Return [X, Y] of the center of cell containing provided text 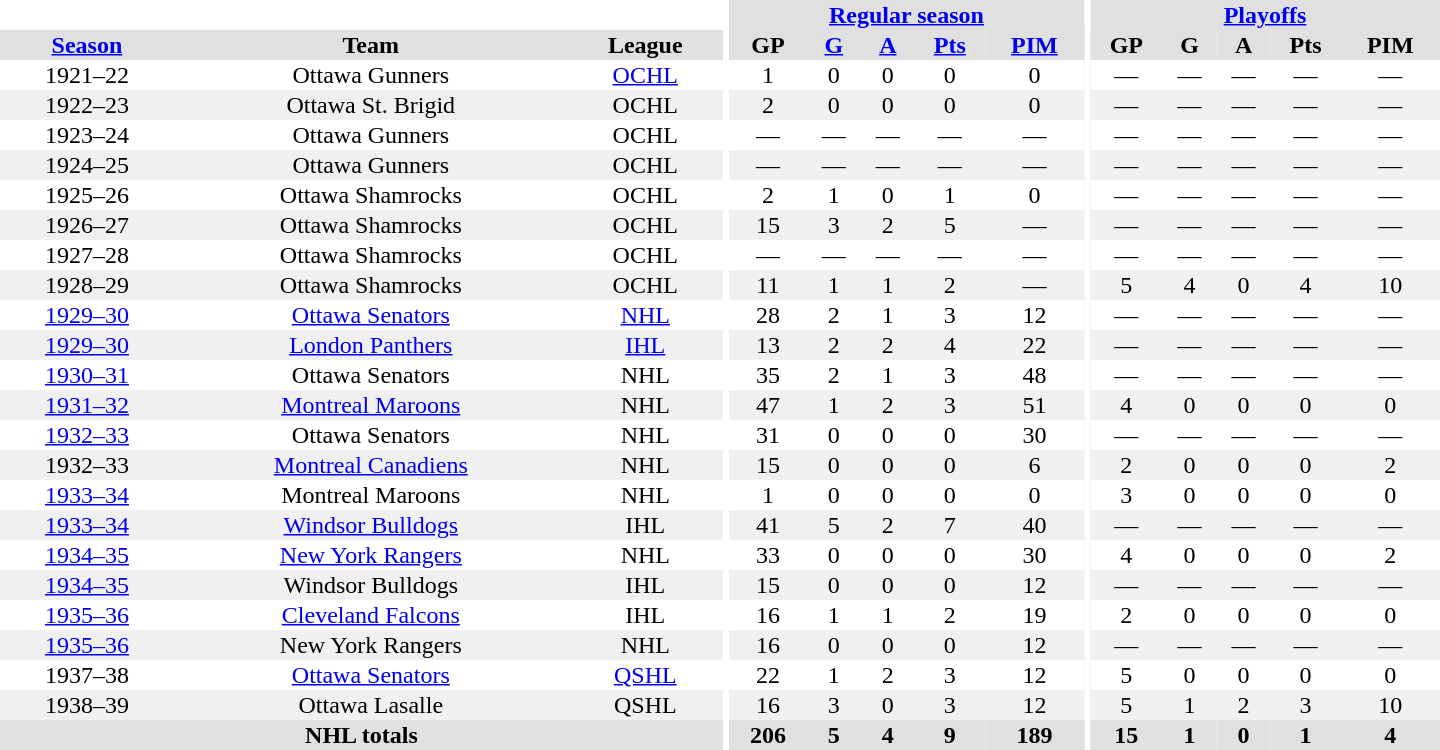
1925–26 [87, 195]
6 [1034, 465]
35 [768, 375]
Playoffs [1265, 15]
19 [1034, 615]
40 [1034, 525]
NHL totals [362, 735]
Ottawa St. Brigid [371, 105]
1931–32 [87, 405]
28 [768, 315]
1926–27 [87, 225]
47 [768, 405]
Team [371, 45]
189 [1034, 735]
1938–39 [87, 705]
206 [768, 735]
1937–38 [87, 675]
Montreal Canadiens [371, 465]
Cleveland Falcons [371, 615]
1928–29 [87, 285]
7 [950, 525]
Regular season [906, 15]
1930–31 [87, 375]
11 [768, 285]
48 [1034, 375]
Season [87, 45]
1927–28 [87, 255]
33 [768, 555]
League [646, 45]
Ottawa Lasalle [371, 705]
41 [768, 525]
51 [1034, 405]
13 [768, 345]
31 [768, 435]
1921–22 [87, 75]
1924–25 [87, 165]
1922–23 [87, 105]
9 [950, 735]
1923–24 [87, 135]
London Panthers [371, 345]
